Detect which cell encompasses the target text, then output its (x, y) center coordinate. 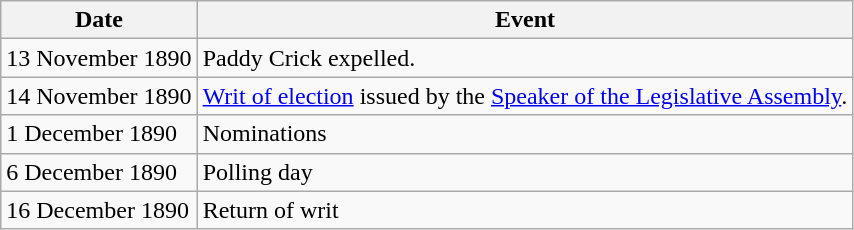
1 December 1890 (99, 134)
Writ of election issued by the Speaker of the Legislative Assembly. (525, 96)
Nominations (525, 134)
Polling day (525, 172)
14 November 1890 (99, 96)
Date (99, 20)
13 November 1890 (99, 58)
Return of writ (525, 210)
Paddy Crick expelled. (525, 58)
16 December 1890 (99, 210)
Event (525, 20)
6 December 1890 (99, 172)
